Find where the given text appears and provide that cell's center as [x, y] coordinate. 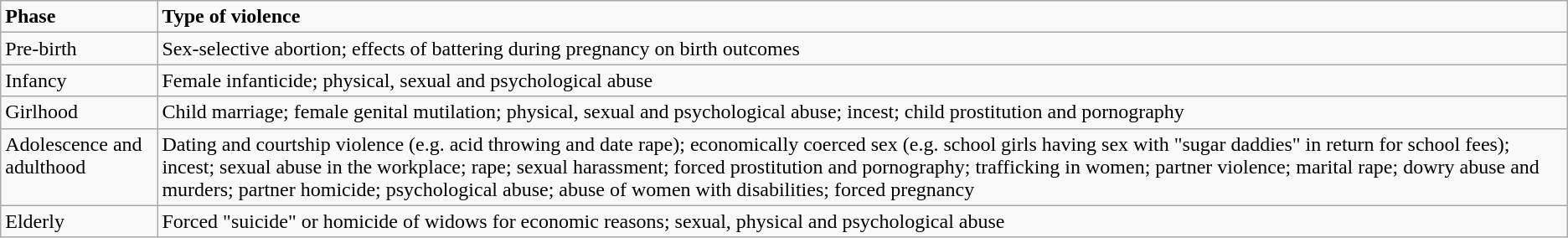
Female infanticide; physical, sexual and psychological abuse [863, 80]
Child marriage; female genital mutilation; physical, sexual and psychological abuse; incest; child prostitution and pornography [863, 112]
Infancy [79, 80]
Sex-selective abortion; effects of battering during pregnancy on birth outcomes [863, 49]
Adolescence and adulthood [79, 167]
Phase [79, 17]
Girlhood [79, 112]
Forced "suicide" or homicide of widows for economic reasons; sexual, physical and psychological abuse [863, 221]
Pre-birth [79, 49]
Elderly [79, 221]
Type of violence [863, 17]
